Output the [X, Y] coordinate of the center of the cell containing the given text.  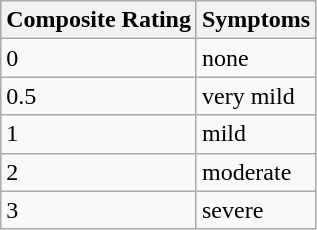
0.5 [99, 96]
Symptoms [256, 20]
mild [256, 134]
severe [256, 210]
very mild [256, 96]
Composite Rating [99, 20]
2 [99, 172]
1 [99, 134]
0 [99, 58]
none [256, 58]
3 [99, 210]
moderate [256, 172]
